Return the [X, Y] coordinate for the center point of the cell that contains the specified text.  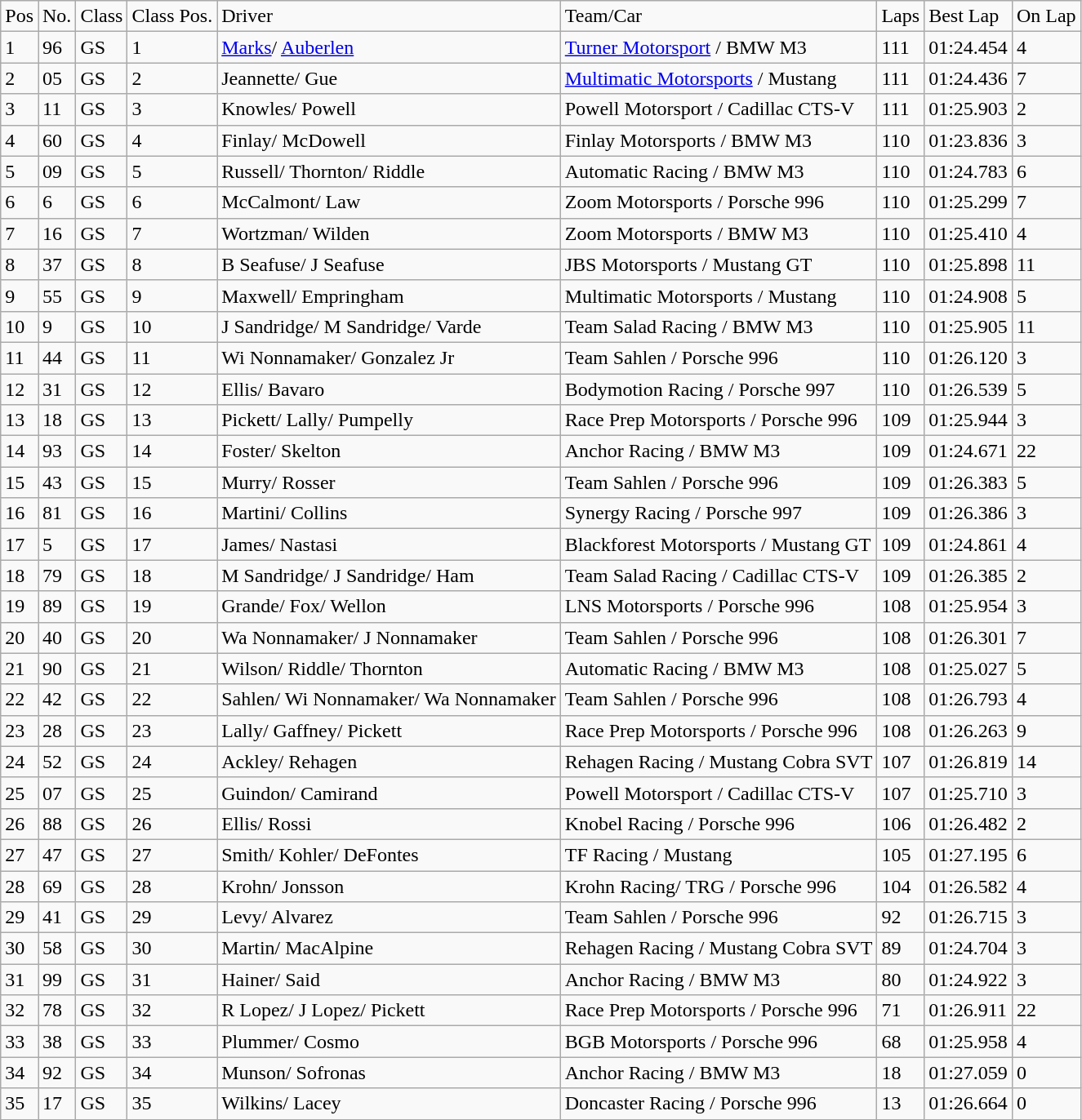
105 [901, 855]
01:26.582 [968, 886]
Wortzman/ Wilden [389, 233]
Pos [20, 16]
Plummer/ Cosmo [389, 1042]
01:25.954 [968, 607]
01:26.715 [968, 918]
55 [56, 296]
44 [56, 358]
93 [56, 451]
40 [56, 638]
Krohn/ Jonsson [389, 886]
BGB Motorsports / Porsche 996 [719, 1042]
Maxwell/ Empringham [389, 296]
60 [56, 140]
38 [56, 1042]
JBS Motorsports / Mustang GT [719, 264]
43 [56, 482]
01:26.911 [968, 1011]
Ackley/ Rehagen [389, 762]
47 [56, 855]
01:26.664 [968, 1104]
Marks/ Auberlen [389, 47]
Guindon/ Camirand [389, 793]
71 [901, 1011]
Russell/ Thornton/ Riddle [389, 171]
106 [901, 824]
On Lap [1046, 16]
LNS Motorsports / Porsche 996 [719, 607]
01:25.905 [968, 327]
James/ Nastasi [389, 544]
Finlay Motorsports / BMW M3 [719, 140]
Jeannette/ Gue [389, 78]
Team Salad Racing / Cadillac CTS-V [719, 576]
Knobel Racing / Porsche 996 [719, 824]
01:24.861 [968, 544]
R Lopez/ J Lopez/ Pickett [389, 1011]
01:25.027 [968, 669]
Wi Nonnamaker/ Gonzalez Jr [389, 358]
96 [56, 47]
01:26.301 [968, 638]
01:26.793 [968, 700]
01:24.704 [968, 949]
01:26.385 [968, 576]
01:25.903 [968, 109]
Wilkins/ Lacey [389, 1104]
69 [56, 886]
05 [56, 78]
Team/Car [719, 16]
07 [56, 793]
37 [56, 264]
Pickett/ Lally/ Pumpelly [389, 420]
01:25.944 [968, 420]
01:25.958 [968, 1042]
52 [56, 762]
01:24.783 [968, 171]
01:24.908 [968, 296]
TF Racing / Mustang [719, 855]
J Sandridge/ M Sandridge/ Varde [389, 327]
Zoom Motorsports / Porsche 996 [719, 202]
01:26.383 [968, 482]
68 [901, 1042]
01:26.120 [968, 358]
Knowles/ Powell [389, 109]
Doncaster Racing / Porsche 996 [719, 1104]
104 [901, 886]
Synergy Racing / Porsche 997 [719, 513]
Smith/ Kohler/ DeFontes [389, 855]
McCalmont/ Law [389, 202]
Wa Nonnamaker/ J Nonnamaker [389, 638]
42 [56, 700]
Levy/ Alvarez [389, 918]
Hainer/ Said [389, 980]
01:26.263 [968, 731]
Grande/ Fox/ Wellon [389, 607]
01:25.898 [968, 264]
01:25.299 [968, 202]
Bodymotion Racing / Porsche 997 [719, 389]
01:25.710 [968, 793]
Turner Motorsport / BMW M3 [719, 47]
01:23.836 [968, 140]
Best Lap [968, 16]
09 [56, 171]
Sahlen/ Wi Nonnamaker/ Wa Nonnamaker [389, 700]
01:24.436 [968, 78]
01:27.059 [968, 1073]
01:27.195 [968, 855]
Ellis/ Rossi [389, 824]
90 [56, 669]
Finlay/ McDowell [389, 140]
79 [56, 576]
Foster/ Skelton [389, 451]
01:26.386 [968, 513]
01:25.410 [968, 233]
80 [901, 980]
Martini/ Collins [389, 513]
01:26.539 [968, 389]
Class Pos. [172, 16]
Lally/ Gaffney/ Pickett [389, 731]
41 [56, 918]
No. [56, 16]
Ellis/ Bavaro [389, 389]
B Seafuse/ J Seafuse [389, 264]
M Sandridge/ J Sandridge/ Ham [389, 576]
58 [56, 949]
01:24.922 [968, 980]
Class [101, 16]
Murry/ Rosser [389, 482]
01:24.454 [968, 47]
Driver [389, 16]
01:26.819 [968, 762]
Krohn Racing/ TRG / Porsche 996 [719, 886]
Zoom Motorsports / BMW M3 [719, 233]
88 [56, 824]
Laps [901, 16]
Martin/ MacAlpine [389, 949]
Wilson/ Riddle/ Thornton [389, 669]
99 [56, 980]
78 [56, 1011]
Team Salad Racing / BMW M3 [719, 327]
Blackforest Motorsports / Mustang GT [719, 544]
81 [56, 513]
01:24.671 [968, 451]
01:26.482 [968, 824]
Munson/ Sofronas [389, 1073]
